Determine the [x, y] coordinate at the center of the cell enclosing the given text.  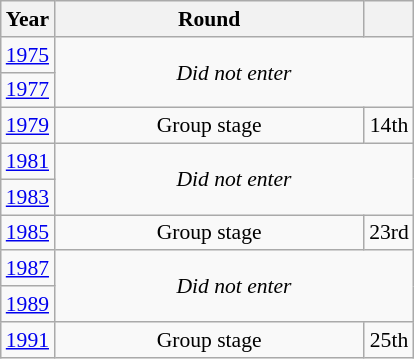
1987 [28, 269]
Round [209, 19]
1989 [28, 304]
1983 [28, 197]
14th [389, 126]
1979 [28, 126]
25th [389, 340]
23rd [389, 233]
1975 [28, 55]
1991 [28, 340]
1981 [28, 162]
1977 [28, 90]
1985 [28, 233]
Year [28, 19]
